Scan for the cell matching the given text and deliver its [x, y] coordinate at center. 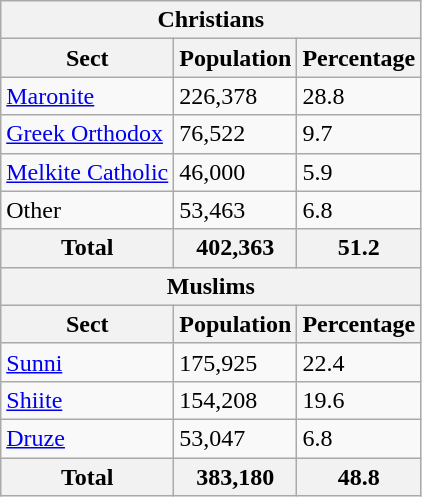
48.8 [359, 477]
Druze [88, 438]
383,180 [236, 477]
28.8 [359, 96]
22.4 [359, 362]
Christians [211, 20]
53,463 [236, 210]
Maronite [88, 96]
226,378 [236, 96]
46,000 [236, 172]
76,522 [236, 134]
19.6 [359, 400]
51.2 [359, 248]
Shiite [88, 400]
Melkite Catholic [88, 172]
402,363 [236, 248]
5.9 [359, 172]
175,925 [236, 362]
Greek Orthodox [88, 134]
Other [88, 210]
Sunni [88, 362]
9.7 [359, 134]
154,208 [236, 400]
Muslims [211, 286]
53,047 [236, 438]
